Capture the cell that displays the provided text and extract its [x, y] central coordinate. 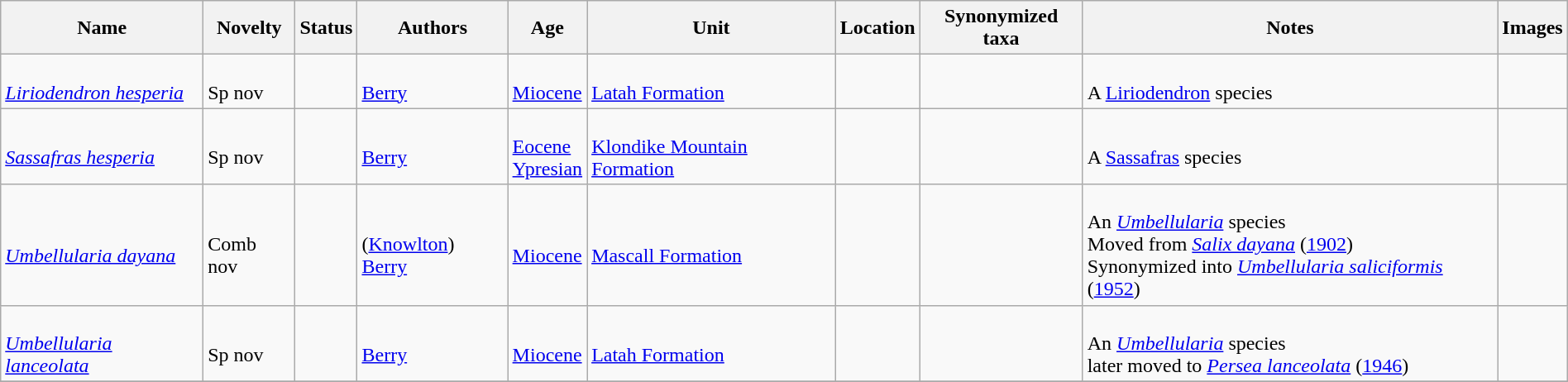
A Liriodendron species [1290, 81]
Images [1532, 28]
A Sassafras species [1290, 146]
An Umbellularia specieslater moved to Persea lanceolata (1946) [1290, 343]
Synonymized taxa [1001, 28]
An Umbellularia speciesMoved from Salix dayana (1902)Synonymized into Umbellularia saliciformis (1952) [1290, 245]
Umbellularia lanceolata [103, 343]
(Knowlton) Berry [433, 245]
Novelty [250, 28]
Authors [433, 28]
Age [547, 28]
Name [103, 28]
EoceneYpresian [547, 146]
Location [877, 28]
Unit [711, 28]
Notes [1290, 28]
Klondike Mountain Formation [711, 146]
Umbellularia dayana [103, 245]
Mascall Formation [711, 245]
Liriodendron hesperia [103, 81]
Status [326, 28]
Sassafras hesperia [103, 146]
Comb nov [250, 245]
